Return the (X, Y) coordinate for the center point of the cell that contains the specified text.  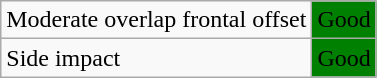
Moderate overlap frontal offset (156, 20)
Side impact (156, 58)
